Capture the cell that displays the provided text and extract its [X, Y] central coordinate. 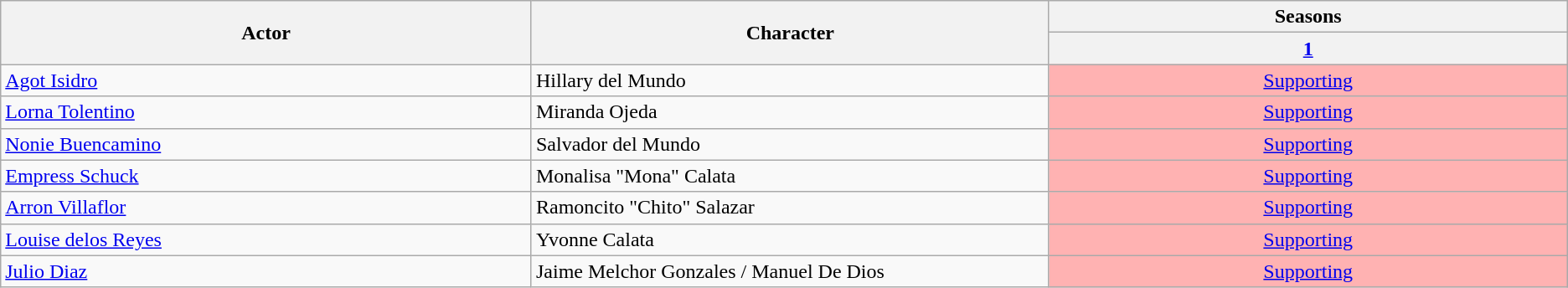
Ramoncito "Chito" Salazar [790, 208]
Actor [266, 33]
Louise delos Reyes [266, 239]
Yvonne Calata [790, 239]
Monalisa "Mona" Calata [790, 176]
Empress Schuck [266, 176]
Julio Diaz [266, 271]
1 [1308, 49]
Nonie Buencamino [266, 144]
Agot Isidro [266, 80]
Salvador del Mundo [790, 144]
Miranda Ojeda [790, 112]
Arron Villaflor [266, 208]
Seasons [1308, 17]
Character [790, 33]
Jaime Melchor Gonzales / Manuel De Dios [790, 271]
Lorna Tolentino [266, 112]
Hillary del Mundo [790, 80]
